Determine the (x, y) coordinate at the center of the cell enclosing the given text.  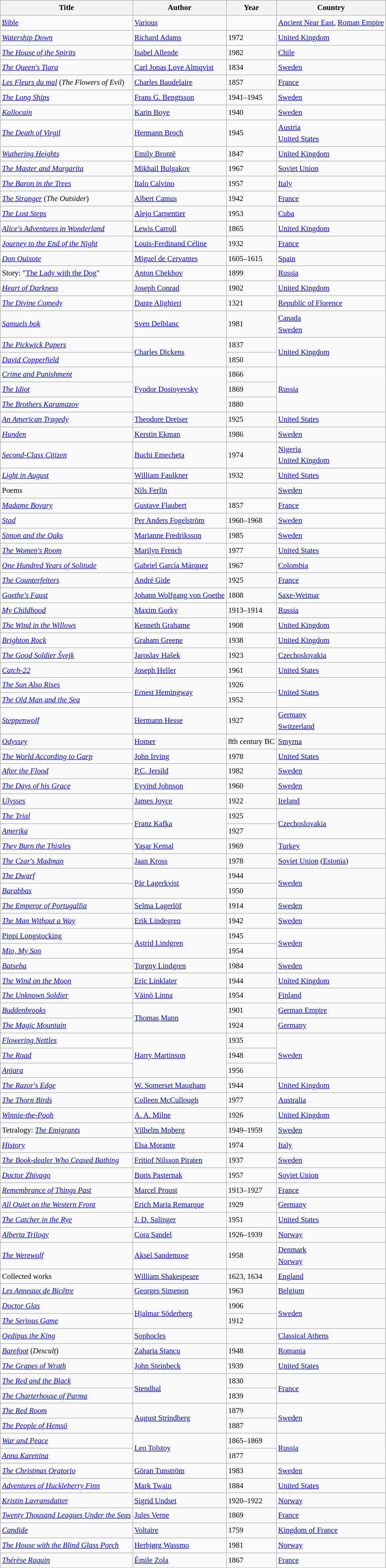
1963 (252, 1292)
Italo Calvino (179, 184)
David Copperfield (67, 360)
Aksel Sandemose (179, 1255)
Author (179, 8)
Leo Tolstoy (179, 1448)
Second-Class Citizen (67, 455)
1953 (252, 214)
1839 (252, 1396)
1951 (252, 1220)
Lewis Carroll (179, 228)
Collected works (67, 1276)
Homer (179, 741)
P.C. Jersild (179, 771)
CanadaSweden (331, 324)
1879 (252, 1411)
Catch-22 (67, 670)
Nils Ferlin (179, 491)
Amerika (67, 831)
The Idiot (67, 389)
Georges Simenon (179, 1292)
1850 (252, 360)
1950 (252, 891)
J. D. Salinger (179, 1220)
The Brothers Karamazov (67, 405)
Louis-Ferdinand Céline (179, 244)
A. A. Milne (179, 1115)
1926–1939 (252, 1235)
The Grapes of Wrath (67, 1366)
Remembrance of Things Past (67, 1190)
1941–1945 (252, 97)
Soviet Union (Estonia) (331, 861)
Jaan Kross (179, 861)
James Joyce (179, 801)
Theodore Dreiser (179, 419)
1937 (252, 1160)
Yaşar Kemal (179, 846)
8th century BC (252, 741)
1912 (252, 1321)
Göran Tunström (179, 1471)
1984 (252, 966)
1960–1968 (252, 521)
Boris Pasternak (179, 1175)
Colombia (331, 566)
Buchi Emecheta (179, 455)
Jules Verne (179, 1515)
Odyssey (67, 741)
1939 (252, 1366)
Gabriel García Márquez (179, 566)
Brighton Rock (67, 640)
Doctor Glas (67, 1306)
1922 (252, 801)
1940 (252, 112)
The Dwarf (67, 876)
Selma Lagerlöf (179, 906)
The Trial (67, 816)
The Divine Comedy (67, 303)
Thérèse Raquin (67, 1561)
Jaroslav Hašek (179, 655)
The Counterfeiters (67, 580)
Australia (331, 1101)
The Magic Mountain (67, 1026)
Stad (67, 521)
Title (67, 8)
The Emperor of Portugallia (67, 906)
Mark Twain (179, 1486)
Hunden (67, 435)
1985 (252, 536)
Pär Lagerkvist (179, 884)
Smyrna (331, 741)
Herbjørg Wassmo (179, 1545)
1956 (252, 1070)
Charles Dickens (179, 352)
Crime and Punishment (67, 375)
The Christmas Oratorio (67, 1471)
1914 (252, 906)
Sigrid Undset (179, 1501)
1924 (252, 1026)
Samuels bok (67, 324)
1867 (252, 1561)
Kenneth Grahame (179, 625)
Belgium (331, 1292)
1952 (252, 700)
Astrid Lindgren (179, 943)
They Burn the Thistles (67, 846)
The Lost Steps (67, 214)
Hjalmar Söderberg (179, 1314)
W. Somerset Maugham (179, 1085)
The Razor's Edge (67, 1085)
Flowering Nettles (67, 1040)
Kallocain (67, 112)
Batseba (67, 966)
Spain (331, 258)
The Long Ships (67, 97)
Johann Wolfgang von Goethe (179, 596)
Classical Athens (331, 1336)
Barefoot (Desculț) (67, 1351)
GermanySwitzerland (331, 721)
The Thorn Birds (67, 1101)
The Old Man and the Sea (67, 700)
The Baron in the Trees (67, 184)
Karin Boye (179, 112)
History (67, 1145)
Elsa Morante (179, 1145)
The Catcher in the Rye (67, 1220)
1949–1959 (252, 1131)
Per Anders Fogelström (179, 521)
The Road (67, 1056)
The Days of his Grace (67, 786)
German Empire (331, 1010)
Madame Bovary (67, 506)
1902 (252, 288)
1837 (252, 345)
Finland (331, 996)
1908 (252, 625)
Aniara (67, 1070)
Marcel Proust (179, 1190)
1901 (252, 1010)
Story: "The Lady with the Dog" (67, 274)
Goethe's Faust (67, 596)
1887 (252, 1426)
Simon and the Oaks (67, 536)
Barabbas (67, 891)
Sophocles (179, 1336)
Light in August (67, 475)
1913–1914 (252, 610)
England (331, 1276)
1972 (252, 38)
1880 (252, 405)
1759 (252, 1531)
Carl Jonas Love Almqvist (179, 67)
1920–1922 (252, 1501)
Erich Maria Remarque (179, 1205)
1958 (252, 1255)
1923 (252, 655)
DenmarkNorway (331, 1255)
Cuba (331, 214)
Sven Delblanc (179, 324)
The Women's Room (67, 550)
Les Fleurs du mal (The Flowers of Evil) (67, 83)
An American Tragedy (67, 419)
The People of Hemsö (67, 1426)
Gustave Flaubert (179, 506)
Doctor Zhivago (67, 1175)
Country (331, 8)
The Queen's Tiara (67, 67)
Wuthering Heights (67, 154)
1935 (252, 1040)
1321 (252, 303)
Voltaire (179, 1531)
1623, 1634 (252, 1276)
1938 (252, 640)
Twenty Thousand Leagues Under the Seas (67, 1515)
Marianne Fredriksson (179, 536)
The World According to Garp (67, 757)
Saxe-Weimar (331, 596)
William Faulkner (179, 475)
Harry Martinson (179, 1055)
The Red and the Black (67, 1381)
Maxim Gorky (179, 610)
Charles Baudelaire (179, 83)
1808 (252, 596)
1865 (252, 228)
Fritiof Nilsson Piraten (179, 1160)
Alberta Trilogy (67, 1235)
John Steinbeck (179, 1366)
1906 (252, 1306)
Émile Zola (179, 1561)
The Werewolf (67, 1255)
August Strindberg (179, 1418)
Stendhal (179, 1388)
Alice's Adventures in Wonderland (67, 228)
Oedipus the King (67, 1336)
1830 (252, 1381)
Franz Kafka (179, 824)
The Pickwick Papers (67, 345)
Winnie-the-Pooh (67, 1115)
The Good Soldier Švejk (67, 655)
1986 (252, 435)
The Man Without a Way (67, 921)
NigeriaUnited Kingdom (331, 455)
Colleen McCullough (179, 1101)
1834 (252, 67)
The Death of Virgil (67, 133)
1884 (252, 1486)
Buddenbrooks (67, 1010)
Year (252, 8)
Anton Chekhov (179, 274)
Ulysses (67, 801)
Mio, My Son (67, 951)
Fyodor Dostoyevsky (179, 389)
Tetralogy: The Emigrants (67, 1131)
The Red Room (67, 1411)
Joseph Heller (179, 670)
1929 (252, 1205)
Kerstin Ekman (179, 435)
Romania (331, 1351)
André Gide (179, 580)
Pippi Longstocking (67, 936)
Cora Sandel (179, 1235)
1983 (252, 1471)
1899 (252, 274)
Poems (67, 491)
The Master and Margarita (67, 169)
Journey to the End of the Night (67, 244)
Isabel Allende (179, 53)
The Serious Game (67, 1321)
Richard Adams (179, 38)
AustriaUnited States (331, 133)
The Wind in the Willows (67, 625)
Candide (67, 1531)
Väinö Linna (179, 996)
Turkey (331, 846)
The House with the Blind Glass Porch (67, 1545)
1913–1927 (252, 1190)
Don Quixote (67, 258)
Anna Karenina (67, 1456)
Ancient Near East, Roman Empire (331, 23)
The Unknown Soldier (67, 996)
William Shakespeare (179, 1276)
Alejo Carpentier (179, 214)
The Czar's Madman (67, 861)
Eyvind Johnson (179, 786)
1877 (252, 1456)
The Charterhouse of Parma (67, 1396)
My Childhood (67, 610)
Emily Brontë (179, 154)
Chile (331, 53)
Hermann Broch (179, 133)
The Wind on the Moon (67, 981)
Torgny Lindgren (179, 966)
Albert Camus (179, 199)
One Hundred Years of Solitude (67, 566)
1960 (252, 786)
Ernest Hemingway (179, 693)
Dante Alighieri (179, 303)
Vilhelm Moberg (179, 1131)
Bible (67, 23)
Graham Greene (179, 640)
Mikhail Bulgakov (179, 169)
Various (179, 23)
1961 (252, 670)
Miguel de Cervantes (179, 258)
After the Flood (67, 771)
1847 (252, 154)
Adventures of Huckleberry Finn (67, 1486)
Watership Down (67, 38)
Kingdom of France (331, 1531)
Joseph Conrad (179, 288)
The Book-dealer Who Ceased Bathing (67, 1160)
Erik Lindegren (179, 921)
Zaharia Stancu (179, 1351)
Marilyn French (179, 550)
The House of the Spirits (67, 53)
Les Anneaux de Bicêtre (67, 1292)
Thomas Mann (179, 1018)
The Sun Also Rises (67, 685)
1605–1615 (252, 258)
Kristin Lavransdatter (67, 1501)
All Quiet on the Western Front (67, 1205)
Republic of Florence (331, 303)
1969 (252, 846)
Frans G. Bengtsson (179, 97)
1865–1869 (252, 1441)
Heart of Darkness (67, 288)
1866 (252, 375)
The Stranger (The Outsider) (67, 199)
Hermann Hesse (179, 721)
Ireland (331, 801)
War and Peace (67, 1441)
Steppenwolf (67, 721)
Eric Linklater (179, 981)
John Irving (179, 757)
